Extract the (X, Y) coordinate from the center of the cell holding the provided text.  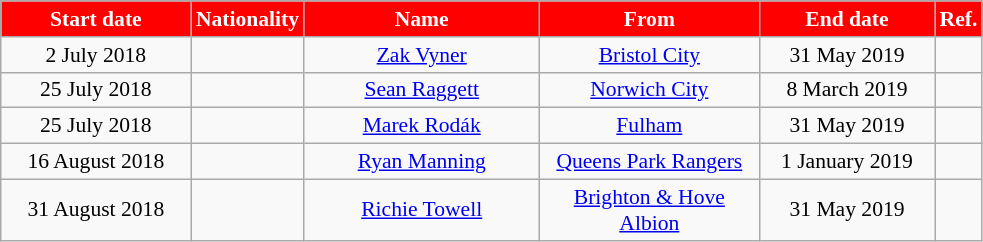
Fulham (649, 126)
2 July 2018 (96, 55)
Richie Towell (422, 210)
Marek Rodák (422, 126)
1 January 2019 (846, 162)
16 August 2018 (96, 162)
End date (846, 19)
Queens Park Rangers (649, 162)
Ryan Manning (422, 162)
31 August 2018 (96, 210)
From (649, 19)
Start date (96, 19)
Bristol City (649, 55)
Zak Vyner (422, 55)
Brighton & Hove Albion (649, 210)
Sean Raggett (422, 90)
Nationality (248, 19)
Norwich City (649, 90)
8 March 2019 (846, 90)
Ref. (959, 19)
Name (422, 19)
